Determine the (x, y) coordinate at the center of the cell enclosing the given text.  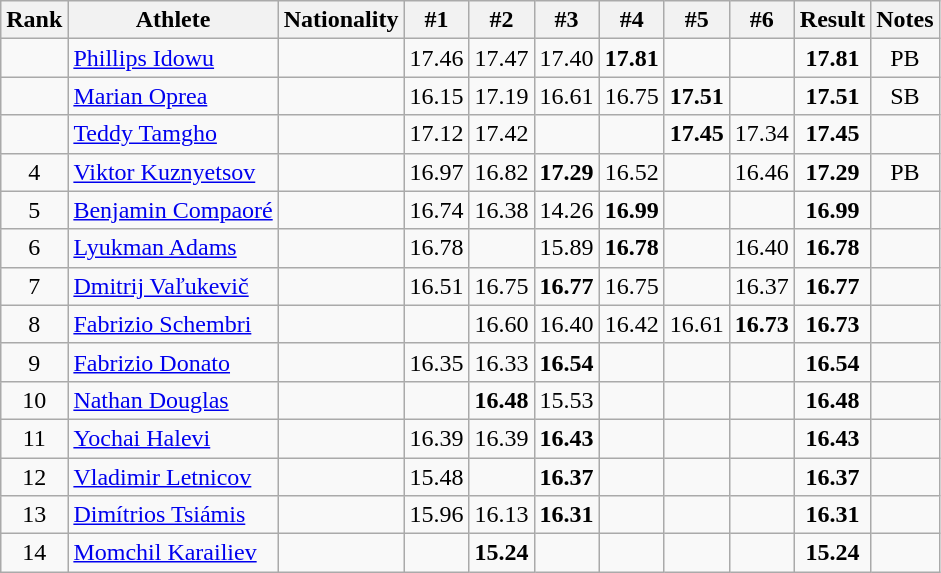
Vladimir Letnicov (173, 477)
11 (34, 438)
Notes (905, 20)
Lyukman Adams (173, 248)
Phillips Idowu (173, 58)
15.53 (566, 400)
16.46 (762, 172)
12 (34, 477)
17.19 (502, 96)
16.15 (436, 96)
Fabrizio Schembri (173, 324)
13 (34, 515)
17.34 (762, 134)
14.26 (566, 210)
Nathan Douglas (173, 400)
17.42 (502, 134)
Momchil Karailiev (173, 553)
#2 (502, 20)
14 (34, 553)
Yochai Halevi (173, 438)
16.52 (632, 172)
16.60 (502, 324)
Athlete (173, 20)
#6 (762, 20)
16.51 (436, 286)
SB (905, 96)
#3 (566, 20)
10 (34, 400)
Benjamin Compaoré (173, 210)
16.13 (502, 515)
5 (34, 210)
16.38 (502, 210)
17.12 (436, 134)
Dmitrij Vaľukevič (173, 286)
17.40 (566, 58)
15.89 (566, 248)
8 (34, 324)
Teddy Tamgho (173, 134)
16.35 (436, 362)
Nationality (341, 20)
Dimítrios Tsiámis (173, 515)
Fabrizio Donato (173, 362)
#1 (436, 20)
4 (34, 172)
7 (34, 286)
16.82 (502, 172)
16.33 (502, 362)
16.74 (436, 210)
17.47 (502, 58)
17.46 (436, 58)
15.48 (436, 477)
Viktor Kuznyetsov (173, 172)
Marian Oprea (173, 96)
#5 (696, 20)
16.42 (632, 324)
Rank (34, 20)
16.97 (436, 172)
9 (34, 362)
Result (832, 20)
15.96 (436, 515)
6 (34, 248)
#4 (632, 20)
